Detect which cell encompasses the target text, then output its [x, y] center coordinate. 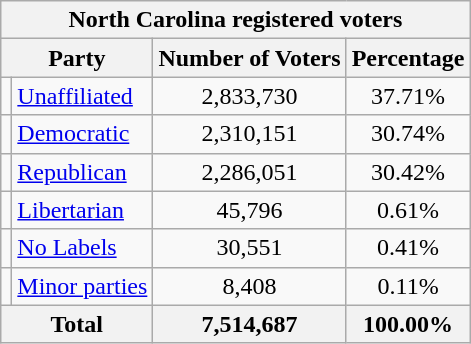
0.61% [408, 210]
0.41% [408, 248]
North Carolina registered voters [236, 20]
2,310,151 [250, 134]
Democratic [82, 134]
37.71% [408, 96]
7,514,687 [250, 324]
30,551 [250, 248]
2,833,730 [250, 96]
Libertarian [82, 210]
100.00% [408, 324]
Republican [82, 172]
No Labels [82, 248]
8,408 [250, 286]
Unaffiliated [82, 96]
Number of Voters [250, 58]
Total [77, 324]
45,796 [250, 210]
30.42% [408, 172]
Percentage [408, 58]
0.11% [408, 286]
2,286,051 [250, 172]
Party [77, 58]
30.74% [408, 134]
Minor parties [82, 286]
